Output the [X, Y] coordinate of the center of the cell containing the given text.  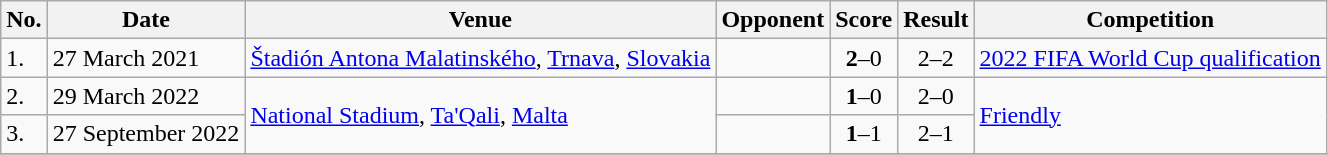
2. [24, 96]
2–1 [936, 134]
National Stadium, Ta'Qali, Malta [480, 115]
2022 FIFA World Cup qualification [1150, 58]
27 September 2022 [146, 134]
Opponent [773, 20]
27 March 2021 [146, 58]
Friendly [1150, 115]
1. [24, 58]
No. [24, 20]
Score [864, 20]
3. [24, 134]
Result [936, 20]
29 March 2022 [146, 96]
Venue [480, 20]
Štadión Antona Malatinského, Trnava, Slovakia [480, 58]
1–1 [864, 134]
1–0 [864, 96]
Date [146, 20]
2–2 [936, 58]
Competition [1150, 20]
